Determine the (X, Y) coordinate at the center of the cell enclosing the given text.  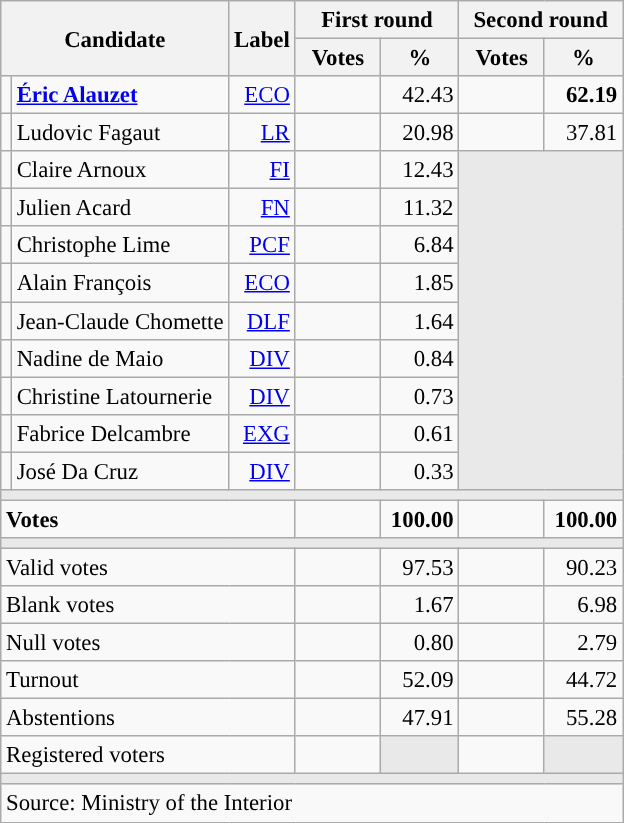
1.67 (420, 605)
20.98 (420, 133)
Claire Arnoux (120, 170)
EXG (262, 433)
6.98 (583, 605)
12.43 (420, 170)
1.64 (420, 321)
Alain François (120, 283)
0.61 (420, 433)
Label (262, 38)
Julien Acard (120, 208)
Christine Latournerie (120, 396)
Second round (541, 20)
First round (377, 20)
Blank votes (148, 605)
Turnout (148, 680)
11.32 (420, 208)
0.80 (420, 643)
52.09 (420, 680)
FN (262, 208)
Null votes (148, 643)
Fabrice Delcambre (120, 433)
0.33 (420, 471)
0.73 (420, 396)
Christophe Lime (120, 245)
Ludovic Fagaut (120, 133)
37.81 (583, 133)
Abstentions (148, 718)
Valid votes (148, 567)
44.72 (583, 680)
Candidate (115, 38)
2.79 (583, 643)
Source: Ministry of the Interior (312, 804)
97.53 (420, 567)
LR (262, 133)
José Da Cruz (120, 471)
Registered voters (148, 755)
55.28 (583, 718)
DLF (262, 321)
42.43 (420, 95)
90.23 (583, 567)
0.84 (420, 358)
Éric Alauzet (120, 95)
PCF (262, 245)
1.85 (420, 283)
FI (262, 170)
Nadine de Maio (120, 358)
Jean-Claude Chomette (120, 321)
6.84 (420, 245)
62.19 (583, 95)
47.91 (420, 718)
